Find where the given text appears and provide that cell's center as (X, Y) coordinate. 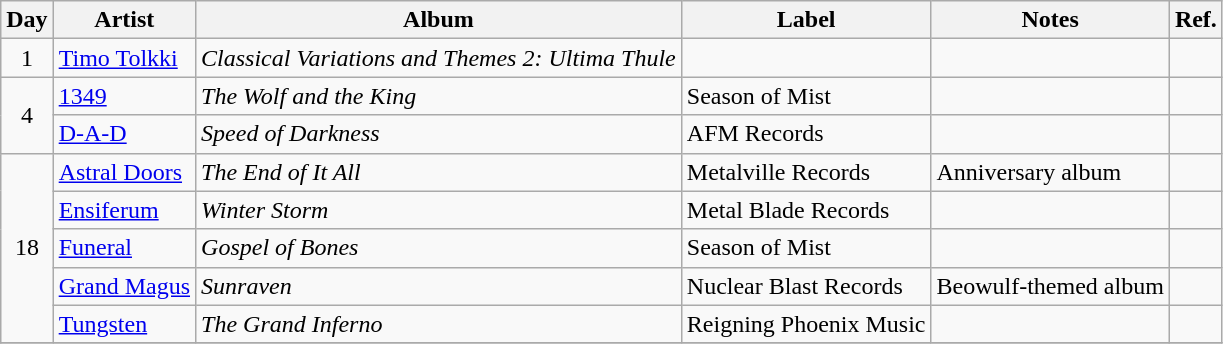
Ref. (1196, 20)
AFM Records (806, 134)
Day (27, 20)
D-A-D (124, 134)
Beowulf-themed album (1050, 286)
The End of It All (439, 172)
Metal Blade Records (806, 210)
Speed of Darkness (439, 134)
Notes (1050, 20)
Metalville Records (806, 172)
Album (439, 20)
4 (27, 115)
1349 (124, 96)
Astral Doors (124, 172)
Artist (124, 20)
Ensiferum (124, 210)
Timo Tolkki (124, 58)
The Grand Inferno (439, 324)
Nuclear Blast Records (806, 286)
Funeral (124, 248)
Sunraven (439, 286)
Classical Variations and Themes 2: Ultima Thule (439, 58)
1 (27, 58)
The Wolf and the King (439, 96)
Grand Magus (124, 286)
Anniversary album (1050, 172)
18 (27, 248)
Label (806, 20)
Gospel of Bones (439, 248)
Reigning Phoenix Music (806, 324)
Tungsten (124, 324)
Winter Storm (439, 210)
